Return [x, y] of the center of cell containing provided text 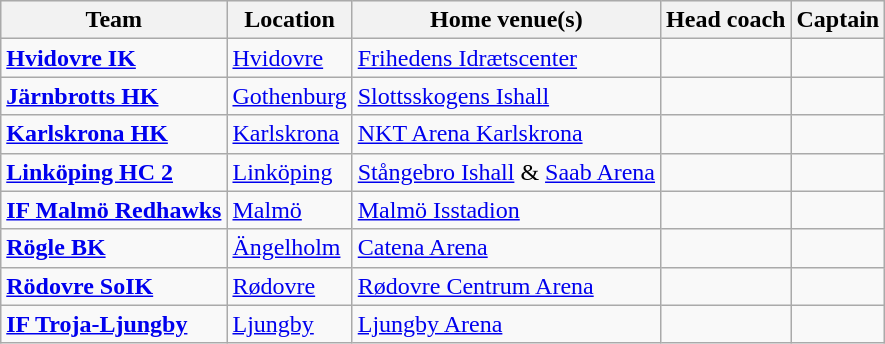
Malmö [290, 210]
Rögle BK [114, 248]
IF Troja-Ljungby [114, 324]
Ängelholm [290, 248]
Karlskrona [290, 134]
Head coach [726, 20]
Catena Arena [506, 248]
Rödovre SoIK [114, 286]
Malmö Isstadion [506, 210]
Frihedens Idrætscenter [506, 58]
Linköping [290, 172]
IF Malmö Redhawks [114, 210]
Team [114, 20]
Järnbrotts HK [114, 96]
NKT Arena Karlskrona [506, 134]
Hvidovre [290, 58]
Location [290, 20]
Gothenburg [290, 96]
Ljungby [290, 324]
Hvidovre IK [114, 58]
Ljungby Arena [506, 324]
Captain [838, 20]
Slottsskogens Ishall [506, 96]
Rødovre [290, 286]
Linköping HC 2 [114, 172]
Stångebro Ishall & Saab Arena [506, 172]
Home venue(s) [506, 20]
Rødovre Centrum Arena [506, 286]
Karlskrona HK [114, 134]
